Output the [X, Y] coordinate of the center of the cell containing the given text.  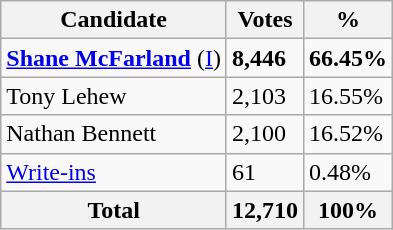
Shane McFarland (I) [114, 58]
2,100 [264, 134]
12,710 [264, 210]
Nathan Bennett [114, 134]
16.52% [348, 134]
2,103 [264, 96]
16.55% [348, 96]
8,446 [264, 58]
Tony Lehew [114, 96]
Write-ins [114, 172]
Votes [264, 20]
61 [264, 172]
0.48% [348, 172]
Candidate [114, 20]
% [348, 20]
100% [348, 210]
Total [114, 210]
66.45% [348, 58]
